Scan for the cell matching the given text and deliver its (x, y) coordinate at center. 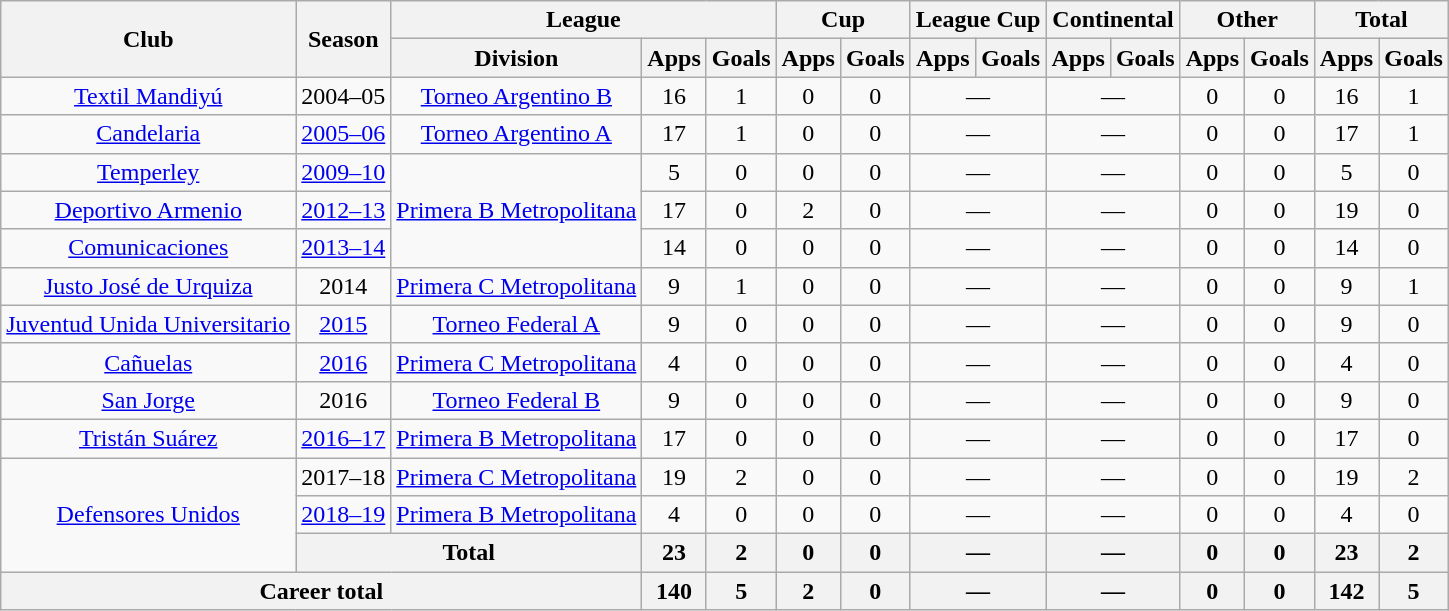
San Jorge (148, 400)
League (584, 20)
Torneo Argentino B (516, 96)
Division (516, 58)
Torneo Federal A (516, 324)
142 (1346, 591)
Candelaria (148, 134)
Textil Mandiyú (148, 96)
Other (1247, 20)
140 (674, 591)
Juventud Unida Universitario (148, 324)
2012–13 (344, 210)
Club (148, 39)
Torneo Federal B (516, 400)
Torneo Argentino A (516, 134)
2015 (344, 324)
Cañuelas (148, 362)
2004–05 (344, 96)
2018–19 (344, 515)
Comunicaciones (148, 248)
Season (344, 39)
Career total (322, 591)
Tristán Suárez (148, 438)
2013–14 (344, 248)
Temperley (148, 172)
Justo José de Urquiza (148, 286)
2005–06 (344, 134)
Continental (1113, 20)
League Cup (978, 20)
Defensores Unidos (148, 515)
Deportivo Armenio (148, 210)
2014 (344, 286)
2016–17 (344, 438)
2009–10 (344, 172)
Cup (843, 20)
2017–18 (344, 477)
